Provide the (X, Y) coordinate of the cell's center where the given text is located.  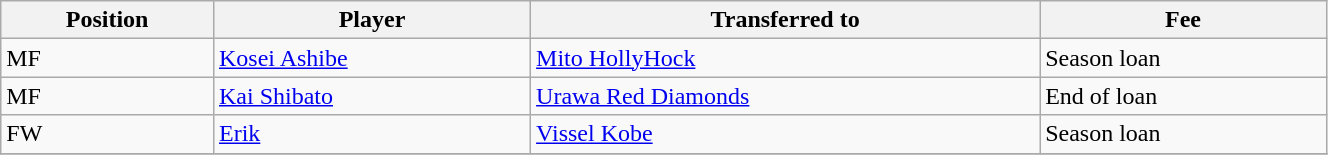
Kai Shibato (372, 96)
End of loan (1184, 96)
Position (108, 20)
FW (108, 134)
Mito HollyHock (786, 58)
Erik (372, 134)
Kosei Ashibe (372, 58)
Urawa Red Diamonds (786, 96)
Transferred to (786, 20)
Player (372, 20)
Vissel Kobe (786, 134)
Fee (1184, 20)
